Scan for the cell matching the given text and deliver its (X, Y) coordinate at center. 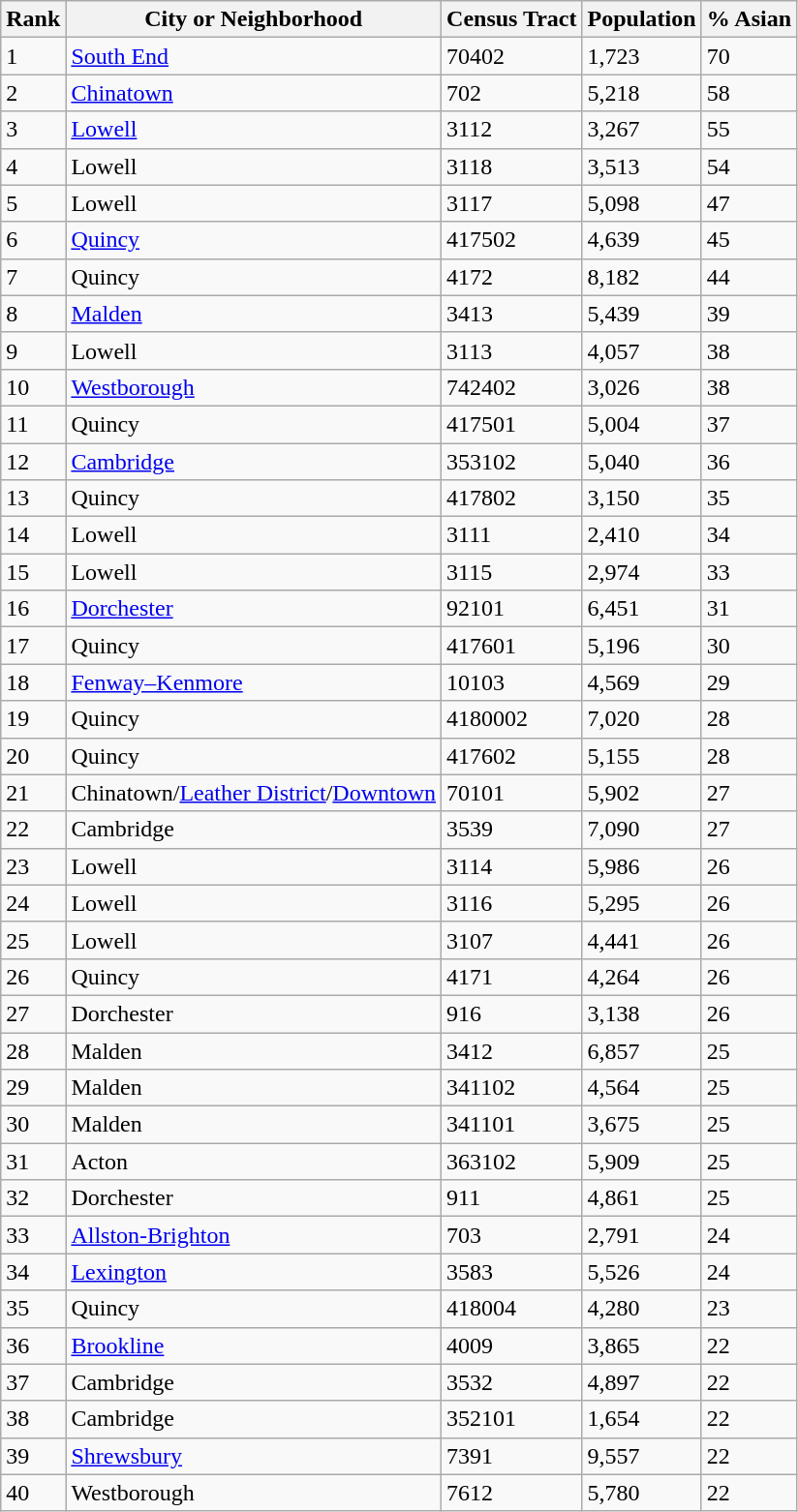
% Asian (749, 19)
70101 (512, 793)
742402 (512, 387)
4,441 (641, 940)
3,513 (641, 166)
Rank (33, 19)
6,857 (641, 1050)
3,150 (641, 499)
911 (512, 1198)
341102 (512, 1088)
City or Neighborhood (254, 19)
3113 (512, 350)
3111 (512, 535)
3539 (512, 830)
3114 (512, 866)
4,264 (641, 977)
54 (749, 166)
916 (512, 1013)
10103 (512, 682)
363102 (512, 1162)
32 (33, 1198)
5,902 (641, 793)
3112 (512, 130)
8,182 (641, 277)
3,267 (641, 130)
Population (641, 19)
9 (33, 350)
18 (33, 682)
Chinatown/Leather District/Downtown (254, 793)
5,155 (641, 756)
58 (749, 93)
417501 (512, 424)
5,004 (641, 424)
4,897 (641, 1382)
417802 (512, 499)
55 (749, 130)
7,020 (641, 719)
3116 (512, 903)
3413 (512, 314)
4,057 (641, 350)
12 (33, 462)
92101 (512, 609)
4,564 (641, 1088)
11 (33, 424)
3107 (512, 940)
1,723 (641, 56)
5,040 (641, 462)
4171 (512, 977)
2,974 (641, 572)
3 (33, 130)
70 (749, 56)
417502 (512, 240)
70402 (512, 56)
417601 (512, 646)
7,090 (641, 830)
9,557 (641, 1456)
4 (33, 166)
5 (33, 203)
21 (33, 793)
2,791 (641, 1235)
352101 (512, 1419)
4009 (512, 1346)
15 (33, 572)
47 (749, 203)
40 (33, 1493)
4180002 (512, 719)
5,295 (641, 903)
14 (33, 535)
2,410 (641, 535)
17 (33, 646)
5,218 (641, 93)
5,780 (641, 1493)
10 (33, 387)
5,909 (641, 1162)
1 (33, 56)
3,675 (641, 1125)
Fenway–Kenmore (254, 682)
3583 (512, 1272)
19 (33, 719)
South End (254, 56)
Census Tract (512, 19)
6 (33, 240)
Allston-Brighton (254, 1235)
4172 (512, 277)
353102 (512, 462)
Shrewsbury (254, 1456)
5,196 (641, 646)
Lexington (254, 1272)
5,986 (641, 866)
3115 (512, 572)
341101 (512, 1125)
3,138 (641, 1013)
2 (33, 93)
20 (33, 756)
1,654 (641, 1419)
4,861 (641, 1198)
703 (512, 1235)
8 (33, 314)
7612 (512, 1493)
3,026 (641, 387)
3,865 (641, 1346)
3412 (512, 1050)
13 (33, 499)
5,439 (641, 314)
3118 (512, 166)
4,280 (641, 1309)
418004 (512, 1309)
45 (749, 240)
6,451 (641, 609)
4,569 (641, 682)
44 (749, 277)
4,639 (641, 240)
Chinatown (254, 93)
417602 (512, 756)
7 (33, 277)
5,098 (641, 203)
5,526 (641, 1272)
7391 (512, 1456)
16 (33, 609)
Acton (254, 1162)
Brookline (254, 1346)
3532 (512, 1382)
3117 (512, 203)
702 (512, 93)
